Find where the given text appears and provide that cell's center as (X, Y) coordinate. 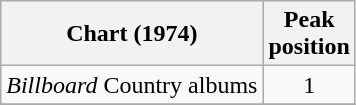
Peakposition (309, 34)
1 (309, 85)
Chart (1974) (132, 34)
Billboard Country albums (132, 85)
